Detect which cell encompasses the target text, then output its [x, y] center coordinate. 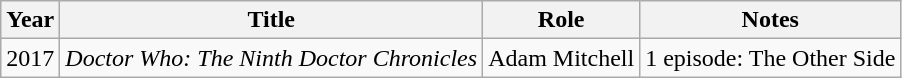
Doctor Who: The Ninth Doctor Chronicles [272, 58]
Title [272, 20]
Notes [770, 20]
Adam Mitchell [562, 58]
Role [562, 20]
2017 [30, 58]
Year [30, 20]
1 episode: The Other Side [770, 58]
